Find where the given text appears and provide that cell's center as [x, y] coordinate. 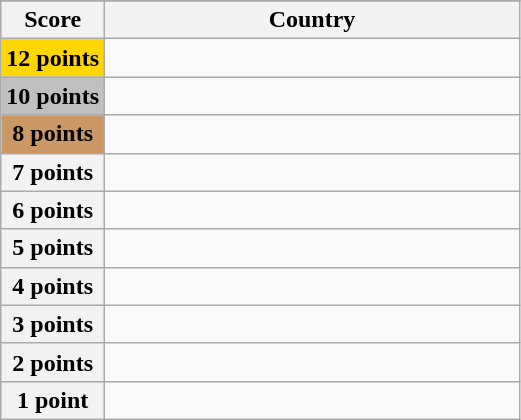
6 points [53, 210]
5 points [53, 248]
10 points [53, 96]
2 points [53, 362]
3 points [53, 324]
12 points [53, 58]
1 point [53, 400]
Score [53, 20]
4 points [53, 286]
8 points [53, 134]
7 points [53, 172]
Country [312, 20]
